Return (x, y) of the center of cell containing provided text 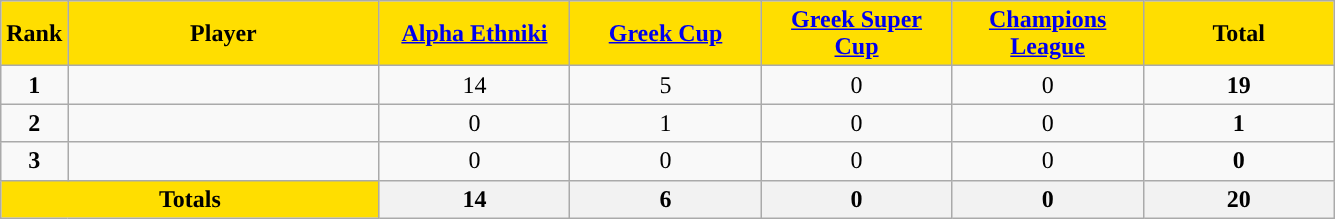
Alpha Ethniki (474, 34)
Player (224, 34)
5 (666, 85)
19 (1238, 85)
Greek Cup (666, 34)
3 (34, 161)
Champions League (1048, 34)
20 (1238, 199)
6 (666, 199)
Totals (190, 199)
Total (1238, 34)
Greek Super Cup (856, 34)
2 (34, 123)
Rank (34, 34)
